Pinpoint the cell where the given text exists, returning its [X, Y] midpoint coordinate. 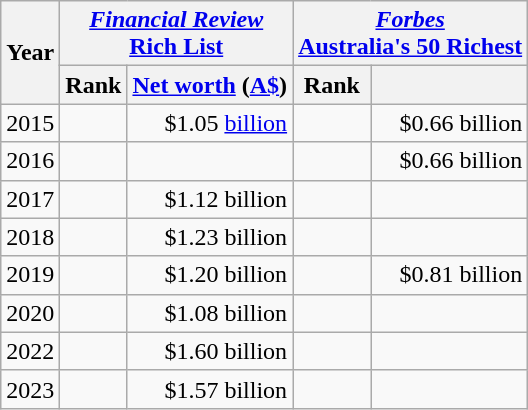
2020 [30, 313]
Year [30, 52]
Financial ReviewRich List [176, 34]
$1.23 billion [210, 237]
$1.60 billion [210, 351]
2023 [30, 389]
$1.57 billion [210, 389]
Net worth (A$) [210, 85]
ForbesAustralia's 50 Richest [410, 34]
$1.20 billion [210, 275]
$1.12 billion [210, 199]
2018 [30, 237]
$1.08 billion [210, 313]
2015 [30, 123]
2016 [30, 161]
$0.81 billion [450, 275]
2022 [30, 351]
2017 [30, 199]
$1.05 billion [210, 123]
2019 [30, 275]
